Return the (x, y) coordinate for the center point of the cell that contains the specified text.  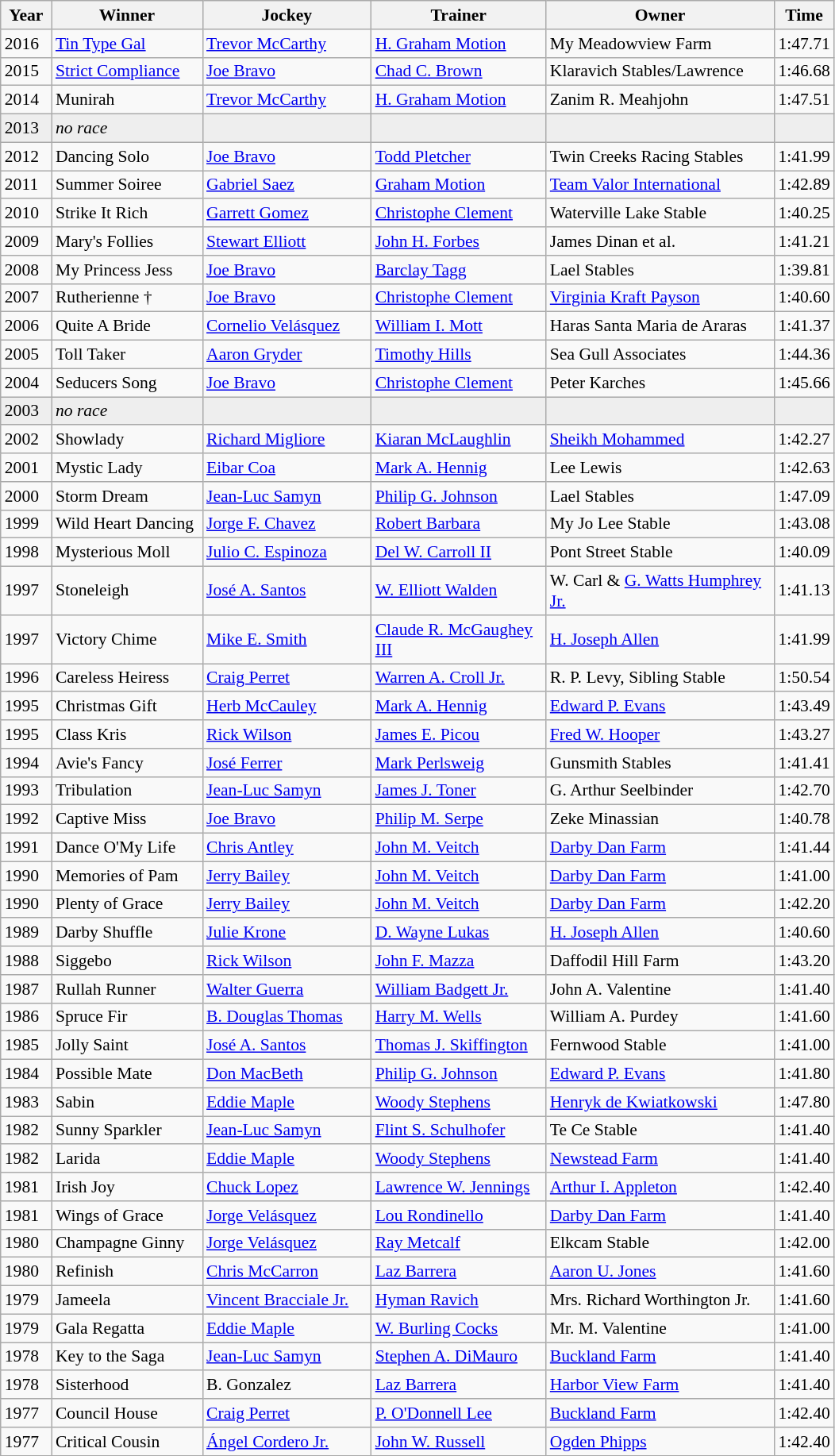
1991 (26, 848)
2010 (26, 214)
Sabin (127, 1102)
1:42.20 (803, 904)
William I. Mott (459, 326)
John W. Russell (459, 1442)
Seducers Song (127, 383)
1:41.80 (803, 1074)
Twin Creeks Racing Stables (660, 156)
Ogden Phipps (660, 1442)
James J. Toner (459, 791)
Mysterious Moll (127, 553)
Cornelio Velásquez (287, 326)
James E. Picou (459, 734)
1999 (26, 524)
Strike It Rich (127, 214)
Zanim R. Meahjohn (660, 100)
1:44.36 (803, 355)
2004 (26, 383)
Stephen A. DiMauro (459, 1357)
Lou Rondinello (459, 1215)
James Dinan et al. (660, 241)
Warren A. Croll Jr. (459, 678)
Darby Shuffle (127, 933)
Thomas J. Skiffington (459, 1046)
Christmas Gift (127, 707)
Herb McCauley (287, 707)
1:43.08 (803, 524)
2002 (26, 440)
2000 (26, 496)
Todd Pletcher (459, 156)
1:40.09 (803, 553)
Aaron Gryder (287, 355)
Refinish (127, 1272)
Arthur I. Appleton (660, 1187)
1:47.80 (803, 1102)
Richard Migliore (287, 440)
Champagne Ginny (127, 1243)
Del W. Carroll II (459, 553)
1983 (26, 1102)
Class Kris (127, 734)
Fernwood Stable (660, 1046)
Henryk de Kwiatkowski (660, 1102)
John A. Valentine (660, 989)
2014 (26, 100)
Chris McCarron (287, 1272)
José Ferrer (287, 763)
1:42.00 (803, 1243)
2005 (26, 355)
Avie's Fancy (127, 763)
1986 (26, 1017)
Jockey (287, 15)
Mr. M. Valentine (660, 1328)
Harry M. Wells (459, 1017)
Sea Gull Associates (660, 355)
Eibar Coa (287, 468)
Spruce Fir (127, 1017)
Fred W. Hooper (660, 734)
Sunny Sparkler (127, 1131)
Robert Barbara (459, 524)
Victory Chime (127, 640)
Gala Regatta (127, 1328)
Tribulation (127, 791)
Chuck Lopez (287, 1187)
Chris Antley (287, 848)
Trainer (459, 15)
Gabriel Saez (287, 185)
Newstead Farm (660, 1159)
Storm Dream (127, 496)
Winner (127, 15)
1998 (26, 553)
1:42.27 (803, 440)
1:42.89 (803, 185)
Quite A Bride (127, 326)
1984 (26, 1074)
Wild Heart Dancing (127, 524)
1:40.25 (803, 214)
Klaravich Stables/Lawrence (660, 71)
P. O'Donnell Lee (459, 1413)
1:41.21 (803, 241)
Stoneleigh (127, 591)
Critical Cousin (127, 1442)
William A. Purdey (660, 1017)
Mike E. Smith (287, 640)
1:41.37 (803, 326)
Julio C. Espinoza (287, 553)
Daffodil Hill Farm (660, 961)
Larida (127, 1159)
D. Wayne Lukas (459, 933)
2003 (26, 411)
Careless Heiress (127, 678)
Mrs. Richard Worthington Jr. (660, 1300)
Rutherienne † (127, 298)
2013 (26, 129)
1996 (26, 678)
2001 (26, 468)
Possible Mate (127, 1074)
2007 (26, 298)
W. Carl & G. Watts Humphrey Jr. (660, 591)
My Jo Lee Stable (660, 524)
Kiaran McLaughlin (459, 440)
Graham Motion (459, 185)
Siggebo (127, 961)
1:40.78 (803, 819)
1987 (26, 989)
Haras Santa Maria de Araras (660, 326)
Key to the Saga (127, 1357)
Toll Taker (127, 355)
Pont Street Stable (660, 553)
1993 (26, 791)
Year (26, 15)
1:43.27 (803, 734)
Hyman Ravich (459, 1300)
1:41.41 (803, 763)
Jorge F. Chavez (287, 524)
William Badgett Jr. (459, 989)
Vincent Bracciale Jr. (287, 1300)
1985 (26, 1046)
Claude R. McGaughey III (459, 640)
Ray Metcalf (459, 1243)
Council House (127, 1413)
2009 (26, 241)
Strict Compliance (127, 71)
John H. Forbes (459, 241)
Munirah (127, 100)
2011 (26, 185)
Chad C. Brown (459, 71)
Owner (660, 15)
Walter Guerra (287, 989)
1994 (26, 763)
My Meadowview Farm (660, 44)
1:43.49 (803, 707)
1:46.68 (803, 71)
Don MacBeth (287, 1074)
2012 (26, 156)
Dance O'My Life (127, 848)
Irish Joy (127, 1187)
Harbor View Farm (660, 1385)
1:43.20 (803, 961)
My Princess Jess (127, 270)
Lee Lewis (660, 468)
1:45.66 (803, 383)
W. Burling Cocks (459, 1328)
Jameela (127, 1300)
1:47.71 (803, 44)
Lawrence W. Jennings (459, 1187)
W. Elliott Walden (459, 591)
Te Ce Stable (660, 1131)
Dancing Solo (127, 156)
2016 (26, 44)
1:39.81 (803, 270)
1:42.63 (803, 468)
Ángel Cordero Jr. (287, 1442)
Team Valor International (660, 185)
Time (803, 15)
1:47.51 (803, 100)
Philip M. Serpe (459, 819)
G. Arthur Seelbinder (660, 791)
Garrett Gomez (287, 214)
1:47.09 (803, 496)
Stewart Elliott (287, 241)
Flint S. Schulhofer (459, 1131)
1:41.13 (803, 591)
Mark Perlsweig (459, 763)
Plenty of Grace (127, 904)
1:50.54 (803, 678)
1988 (26, 961)
Summer Soiree (127, 185)
Virginia Kraft Payson (660, 298)
Zeke Minassian (660, 819)
Gunsmith Stables (660, 763)
2008 (26, 270)
2006 (26, 326)
Captive Miss (127, 819)
Julie Krone (287, 933)
Mystic Lady (127, 468)
1:42.70 (803, 791)
Memories of Pam (127, 876)
John F. Mazza (459, 961)
Aaron U. Jones (660, 1272)
Rullah Runner (127, 989)
2015 (26, 71)
B. Douglas Thomas (287, 1017)
R. P. Levy, Sibling Stable (660, 678)
Barclay Tagg (459, 270)
1992 (26, 819)
Sisterhood (127, 1385)
Mary's Follies (127, 241)
Timothy Hills (459, 355)
B. Gonzalez (287, 1385)
Showlady (127, 440)
Waterville Lake Stable (660, 214)
Wings of Grace (127, 1215)
Jolly Saint (127, 1046)
Peter Karches (660, 383)
Sheikh Mohammed (660, 440)
1:41.44 (803, 848)
Tin Type Gal (127, 44)
Elkcam Stable (660, 1243)
1989 (26, 933)
